Find where the given text appears and provide that cell's center as (X, Y) coordinate. 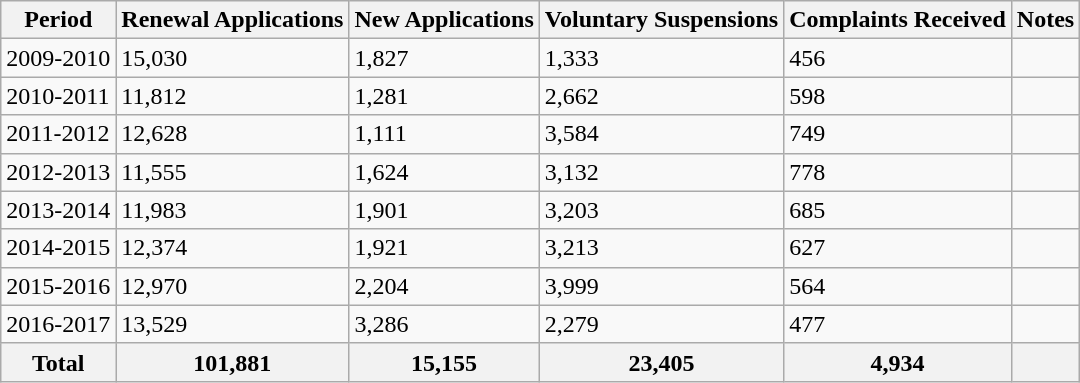
1,624 (444, 172)
2016-2017 (58, 324)
2015-2016 (58, 286)
11,812 (232, 96)
1,827 (444, 58)
3,286 (444, 324)
3,999 (661, 286)
564 (898, 286)
685 (898, 210)
778 (898, 172)
15,030 (232, 58)
456 (898, 58)
11,555 (232, 172)
3,203 (661, 210)
13,529 (232, 324)
2014-2015 (58, 248)
2,662 (661, 96)
477 (898, 324)
3,584 (661, 134)
2010-2011 (58, 96)
598 (898, 96)
23,405 (661, 362)
15,155 (444, 362)
1,333 (661, 58)
New Applications (444, 20)
Notes (1045, 20)
1,281 (444, 96)
101,881 (232, 362)
Complaints Received (898, 20)
2012-2013 (58, 172)
3,213 (661, 248)
627 (898, 248)
3,132 (661, 172)
749 (898, 134)
12,628 (232, 134)
12,970 (232, 286)
Voluntary Suspensions (661, 20)
1,901 (444, 210)
2,204 (444, 286)
12,374 (232, 248)
Total (58, 362)
4,934 (898, 362)
2013-2014 (58, 210)
2,279 (661, 324)
11,983 (232, 210)
1,111 (444, 134)
1,921 (444, 248)
Renewal Applications (232, 20)
2011-2012 (58, 134)
2009-2010 (58, 58)
Period (58, 20)
